Return [X, Y] of the center of cell containing provided text 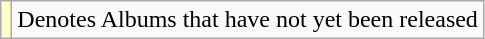
Denotes Albums that have not yet been released [248, 20]
